Capture the cell that displays the provided text and extract its (X, Y) central coordinate. 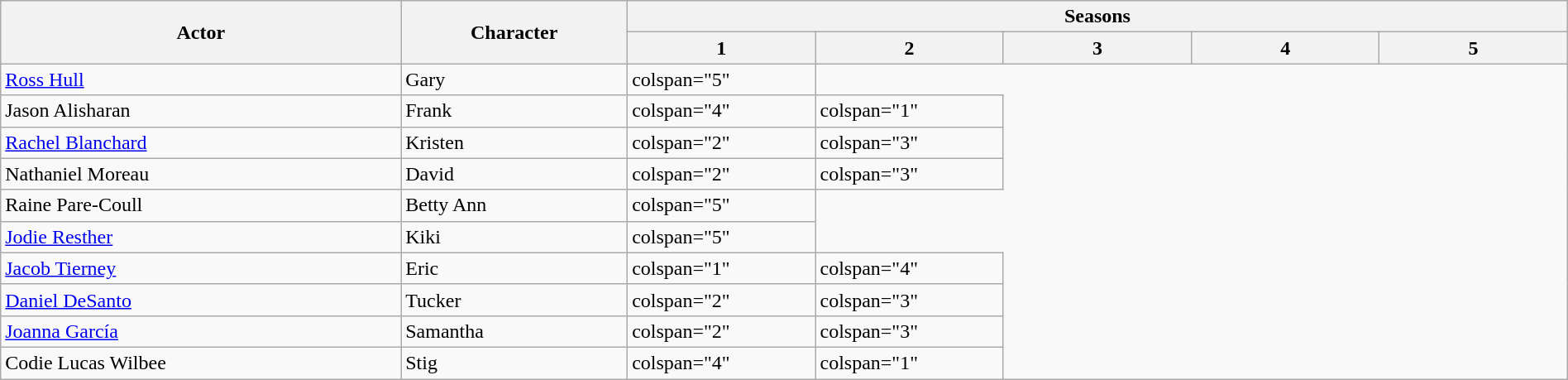
Kristen (514, 142)
Kiki (514, 237)
Tucker (514, 300)
Ross Hull (201, 79)
Character (514, 32)
Actor (201, 32)
Codie Lucas Wilbee (201, 363)
Nathaniel Moreau (201, 174)
Stig (514, 363)
1 (721, 48)
4 (1285, 48)
Jodie Resther (201, 237)
Eric (514, 268)
Raine Pare-Coull (201, 205)
3 (1097, 48)
Rachel Blanchard (201, 142)
Joanna García (201, 331)
5 (1474, 48)
Jacob Tierney (201, 268)
Gary (514, 79)
David (514, 174)
Frank (514, 111)
Betty Ann (514, 205)
Samantha (514, 331)
Jason Alisharan (201, 111)
Daniel DeSanto (201, 300)
2 (910, 48)
Seasons (1098, 17)
